Output the [X, Y] coordinate of the center of the cell containing the given text.  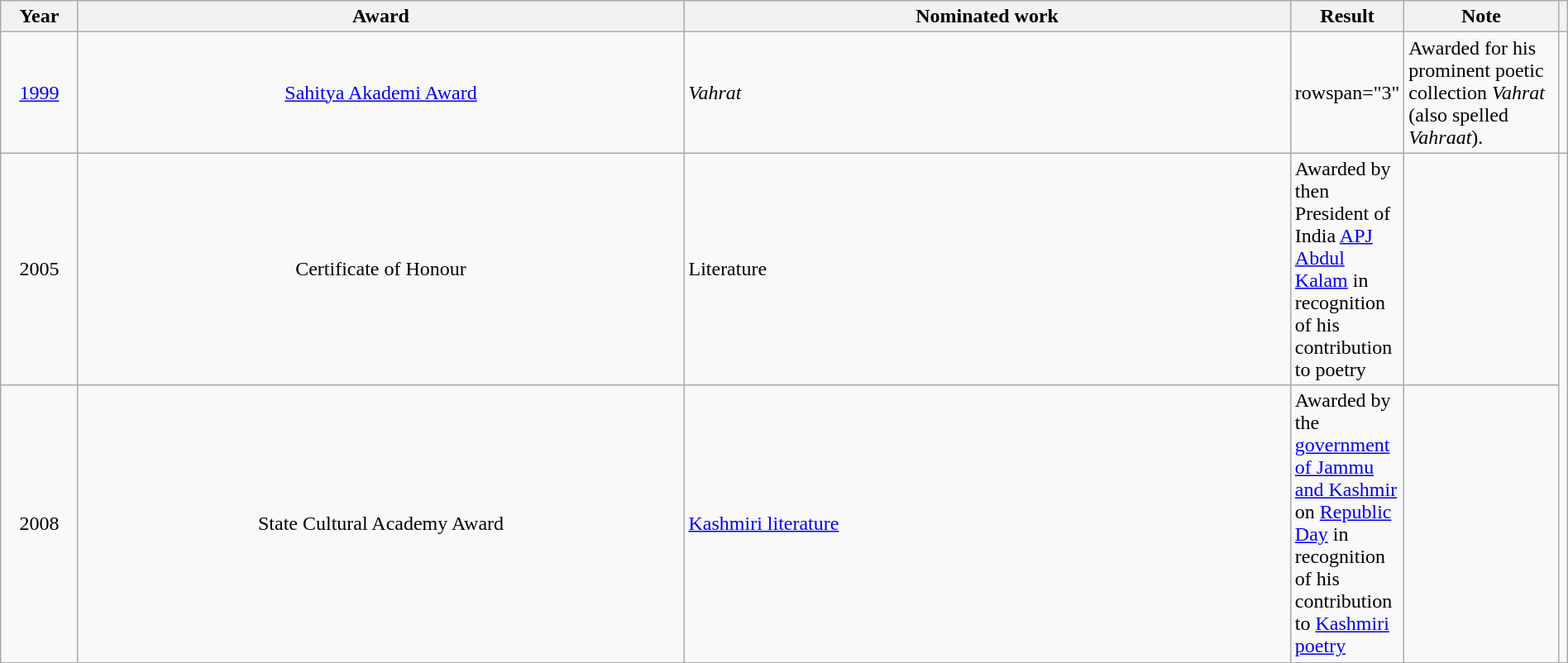
Sahitya Akademi Award [380, 93]
Vahrat [987, 93]
Year [40, 17]
2008 [40, 524]
Literature [987, 269]
Awarded for his prominent poetic collection Vahrat (also spelled Vahraat). [1481, 93]
Result [1347, 17]
Awarded by then President of India APJ Abdul Kalam in recognition of his contribution to poetry [1347, 269]
Note [1481, 17]
Awarded by the government of Jammu and Kashmir on Republic Day in recognition of his contribution to Kashmiri poetry [1347, 524]
Nominated work [987, 17]
1999 [40, 93]
Award [380, 17]
2005 [40, 269]
State Cultural Academy Award [380, 524]
Certificate of Honour [380, 269]
Kashmiri literature [987, 524]
rowspan="3" [1347, 93]
